Locate the cell with the specified text and output its [X, Y] center coordinate. 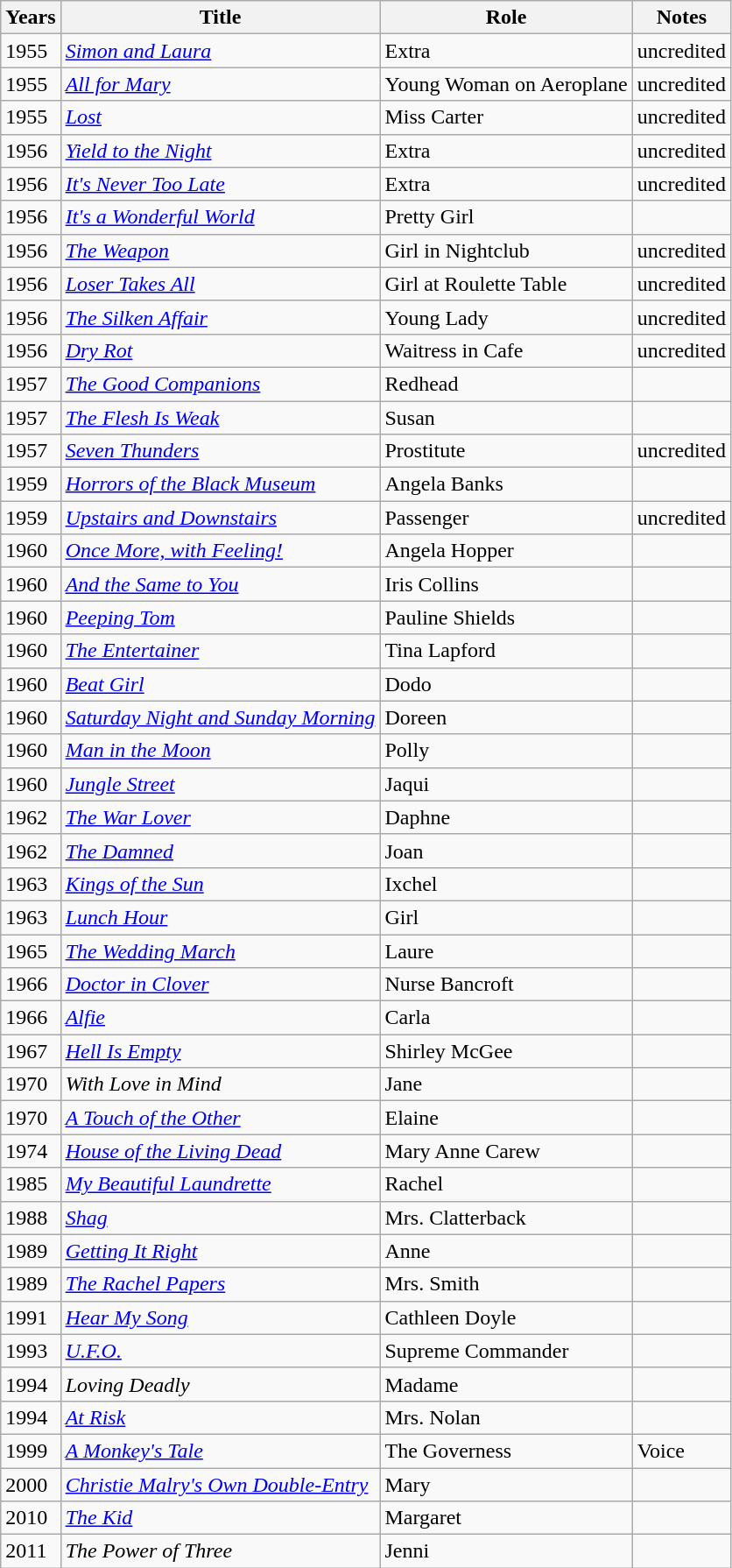
1988 [31, 1218]
Nurse Bancroft [506, 985]
1999 [31, 1451]
Iris Collins [506, 584]
Doreen [506, 717]
Supreme Commander [506, 1351]
Horrors of the Black Museum [221, 484]
Hear My Song [221, 1317]
The War Lover [221, 817]
Seven Thunders [221, 451]
Daphne [506, 817]
And the Same to You [221, 584]
Beat Girl [221, 684]
The Entertainer [221, 651]
At Risk [221, 1417]
The Power of Three [221, 1551]
My Beautiful Laundrette [221, 1184]
All for Mary [221, 84]
With Love in Mind [221, 1084]
U.F.O. [221, 1351]
Once More, with Feeling! [221, 551]
Angela Banks [506, 484]
The Silken Affair [221, 317]
Laure [506, 950]
The Weapon [221, 251]
Doctor in Clover [221, 985]
Jaqui [506, 784]
Pauline Shields [506, 618]
Susan [506, 418]
Title [221, 18]
House of the Living Dead [221, 1151]
The Damned [221, 851]
It's Never Too Late [221, 184]
1965 [31, 950]
Years [31, 18]
Lost [221, 117]
Joan [506, 851]
Mary Anne Carew [506, 1151]
Notes [681, 18]
1993 [31, 1351]
Shag [221, 1218]
A Touch of the Other [221, 1118]
Mrs. Clatterback [506, 1218]
The Rachel Papers [221, 1284]
Girl at Roulette Table [506, 284]
Elaine [506, 1118]
Anne [506, 1251]
Girl in Nightclub [506, 251]
Peeping Tom [221, 618]
Loser Takes All [221, 284]
Carla [506, 1018]
Jenni [506, 1551]
A Monkey's Tale [221, 1451]
Young Woman on Aeroplane [506, 84]
Passenger [506, 518]
Tina Lapford [506, 651]
1967 [31, 1051]
The Wedding March [221, 950]
1974 [31, 1151]
Role [506, 18]
Madame [506, 1384]
Polly [506, 751]
Loving Deadly [221, 1384]
Shirley McGee [506, 1051]
Dodo [506, 684]
Christie Malry's Own Double-Entry [221, 1485]
Prostitute [506, 451]
1991 [31, 1317]
Redhead [506, 384]
Waitress in Cafe [506, 350]
1985 [31, 1184]
Man in the Moon [221, 751]
Rachel [506, 1184]
Young Lady [506, 317]
Lunch Hour [221, 917]
Mrs. Nolan [506, 1417]
Hell Is Empty [221, 1051]
The Good Companions [221, 384]
Miss Carter [506, 117]
Ixchel [506, 884]
It's a Wonderful World [221, 217]
Girl [506, 917]
Mrs. Smith [506, 1284]
The Governess [506, 1451]
Kings of the Sun [221, 884]
Pretty Girl [506, 217]
2011 [31, 1551]
Mary [506, 1485]
Upstairs and Downstairs [221, 518]
2010 [31, 1518]
Jungle Street [221, 784]
2000 [31, 1485]
Voice [681, 1451]
Cathleen Doyle [506, 1317]
The Flesh Is Weak [221, 418]
Alfie [221, 1018]
Saturday Night and Sunday Morning [221, 717]
Jane [506, 1084]
Getting It Right [221, 1251]
Dry Rot [221, 350]
Margaret [506, 1518]
Yield to the Night [221, 151]
Angela Hopper [506, 551]
The Kid [221, 1518]
Simon and Laura [221, 51]
